For the text-containing cell, return its midpoint in [X, Y] coordinate format. 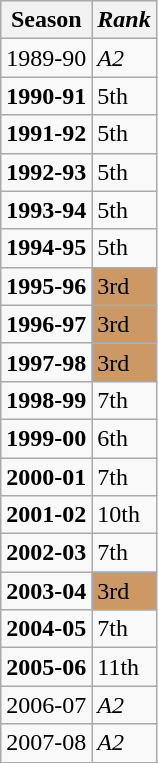
1992-93 [46, 172]
10th [124, 515]
1993-94 [46, 210]
1989-90 [46, 58]
2007-08 [46, 743]
2002-03 [46, 553]
1997-98 [46, 362]
Season [46, 20]
6th [124, 438]
2000-01 [46, 477]
1998-99 [46, 400]
1990-91 [46, 96]
1996-97 [46, 324]
2005-06 [46, 667]
1994-95 [46, 248]
2003-04 [46, 591]
2004-05 [46, 629]
Rank [124, 20]
2006-07 [46, 705]
11th [124, 667]
1999-00 [46, 438]
2001-02 [46, 515]
1991-92 [46, 134]
1995-96 [46, 286]
